From the cell containing the given text, extract its center point as [x, y] coordinate. 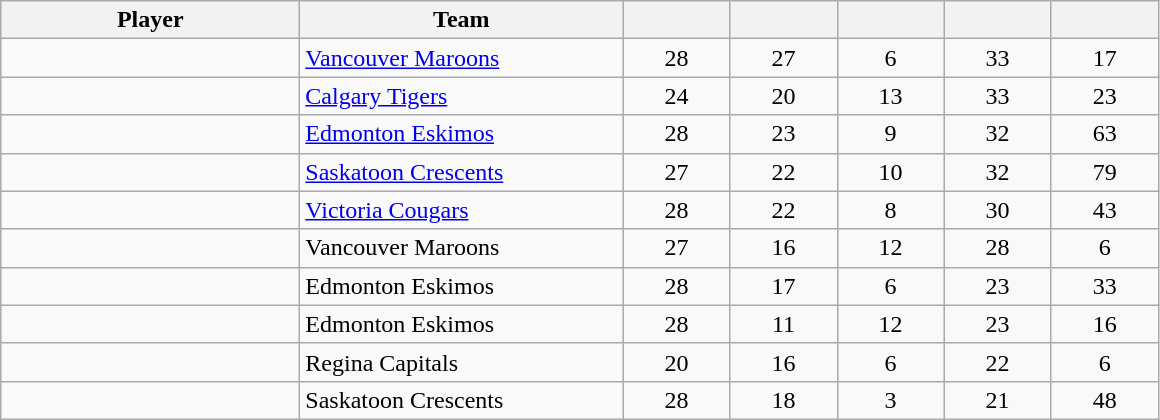
30 [998, 210]
24 [676, 96]
Player [150, 20]
8 [890, 210]
Calgary Tigers [462, 96]
13 [890, 96]
48 [1104, 400]
10 [890, 172]
3 [890, 400]
43 [1104, 210]
21 [998, 400]
18 [784, 400]
79 [1104, 172]
11 [784, 324]
63 [1104, 134]
Victoria Cougars [462, 210]
9 [890, 134]
Team [462, 20]
Regina Capitals [462, 362]
